Search for the cell housing the specified text and yield its [x, y] center coordinate. 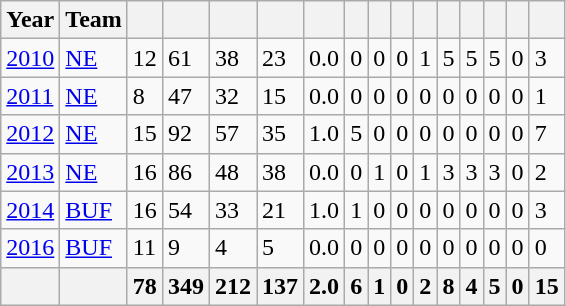
35 [280, 134]
Team [94, 20]
349 [186, 286]
137 [280, 286]
7 [546, 134]
2012 [30, 134]
23 [280, 58]
47 [186, 96]
78 [144, 286]
Year [30, 20]
2014 [30, 210]
48 [232, 172]
2016 [30, 248]
12 [144, 58]
9 [186, 248]
86 [186, 172]
212 [232, 286]
2.0 [324, 286]
2011 [30, 96]
57 [232, 134]
21 [280, 210]
2013 [30, 172]
54 [186, 210]
92 [186, 134]
2010 [30, 58]
33 [232, 210]
6 [356, 286]
61 [186, 58]
11 [144, 248]
32 [232, 96]
